Return (x, y) of the center of cell containing provided text 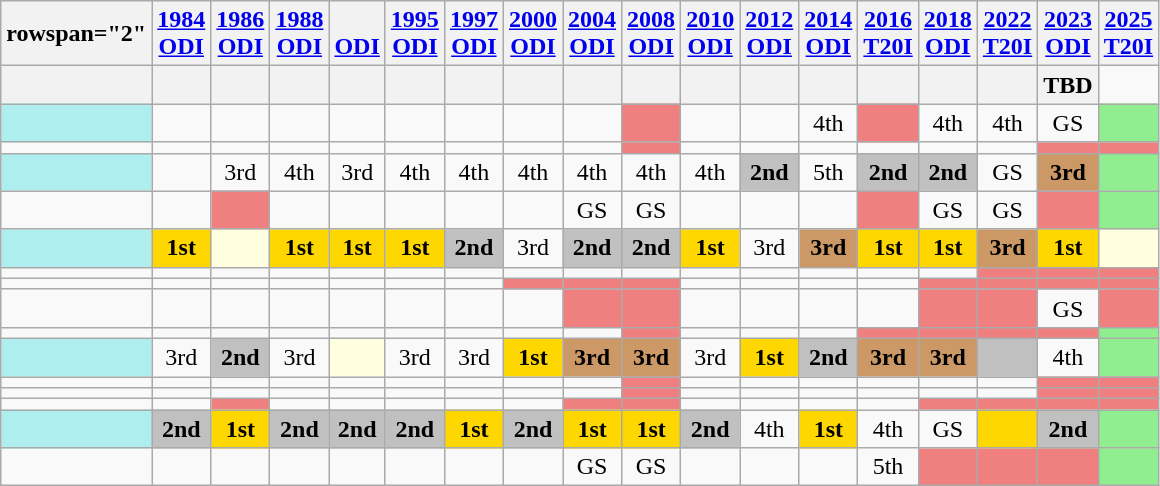
2008 ODI (652, 34)
ODI (357, 34)
2012 ODI (770, 34)
1997 ODI (474, 34)
2004 ODI (592, 34)
1986 ODI (240, 34)
2018 ODI (948, 34)
2010 ODI (710, 34)
2025 T20I (1128, 34)
2016 T20I (888, 34)
2014 ODI (828, 34)
2023 ODI (1068, 34)
2022 T20I (1007, 34)
1988 ODI (300, 34)
1995 ODI (414, 34)
rowspan="2" (76, 34)
TBD (1068, 85)
1984 ODI (182, 34)
2000 ODI (532, 34)
